Return the (x, y) coordinate for the center point of the cell that contains the specified text.  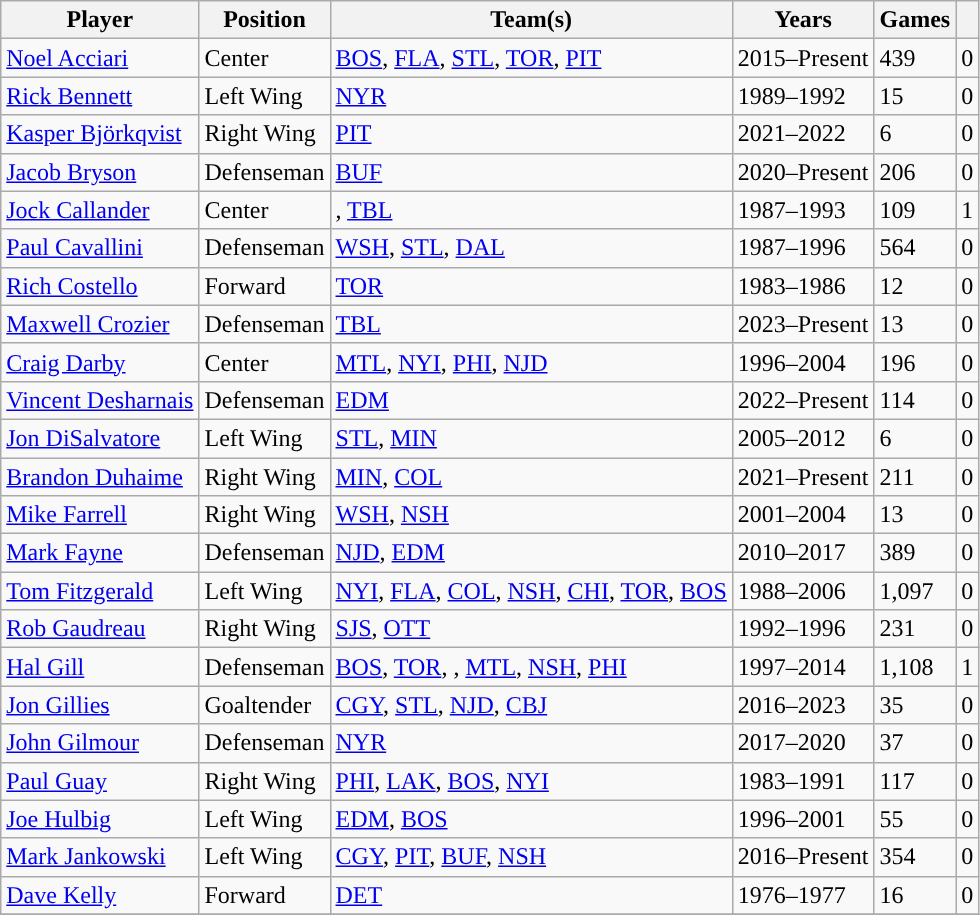
12 (915, 286)
1,108 (915, 667)
BOS, FLA, STL, TOR, PIT (531, 58)
Rob Gaudreau (100, 629)
Team(s) (531, 20)
SJS, OTT (531, 629)
WSH, STL, DAL (531, 248)
PHI, LAK, BOS, NYI (531, 781)
117 (915, 781)
2021–Present (803, 477)
1988–2006 (803, 591)
Mike Farrell (100, 515)
Jon DiSalvatore (100, 438)
EDM (531, 400)
1,097 (915, 591)
354 (915, 857)
Paul Cavallini (100, 248)
2022–Present (803, 400)
389 (915, 553)
Maxwell Crozier (100, 324)
16 (915, 895)
2010–2017 (803, 553)
2017–2020 (803, 743)
55 (915, 819)
231 (915, 629)
BUF (531, 172)
1992–1996 (803, 629)
CGY, PIT, BUF, NSH (531, 857)
439 (915, 58)
Noel Acciari (100, 58)
2023–Present (803, 324)
Brandon Duhaime (100, 477)
NJD, EDM (531, 553)
Tom Fitzgerald (100, 591)
Hal Gill (100, 667)
37 (915, 743)
NYI, FLA, COL, NSH, CHI, TOR, BOS (531, 591)
Joe Hulbig (100, 819)
2005–2012 (803, 438)
Position (264, 20)
Goaltender (264, 705)
BOS, TOR, , MTL, NSH, PHI (531, 667)
564 (915, 248)
Jock Callander (100, 210)
211 (915, 477)
PIT (531, 134)
196 (915, 362)
1983–1986 (803, 286)
TBL (531, 324)
Paul Guay (100, 781)
35 (915, 705)
Mark Jankowski (100, 857)
1989–1992 (803, 96)
Kasper Björkqvist (100, 134)
2001–2004 (803, 515)
Games (915, 20)
Years (803, 20)
CGY, STL, NJD, CBJ (531, 705)
2016–2023 (803, 705)
15 (915, 96)
Jacob Bryson (100, 172)
1983–1991 (803, 781)
Dave Kelly (100, 895)
DET (531, 895)
2020–Present (803, 172)
Craig Darby (100, 362)
Jon Gillies (100, 705)
2021–2022 (803, 134)
MIN, COL (531, 477)
MTL, NYI, PHI, NJD (531, 362)
1997–2014 (803, 667)
Vincent Desharnais (100, 400)
114 (915, 400)
2015–Present (803, 58)
1996–2004 (803, 362)
EDM, BOS (531, 819)
Player (100, 20)
1987–1993 (803, 210)
Mark Fayne (100, 553)
Rick Bennett (100, 96)
1987–1996 (803, 248)
206 (915, 172)
, TBL (531, 210)
1996–2001 (803, 819)
2016–Present (803, 857)
TOR (531, 286)
John Gilmour (100, 743)
1976–1977 (803, 895)
WSH, NSH (531, 515)
Rich Costello (100, 286)
STL, MIN (531, 438)
109 (915, 210)
